Output the (x, y) coordinate of the center of the cell containing the given text.  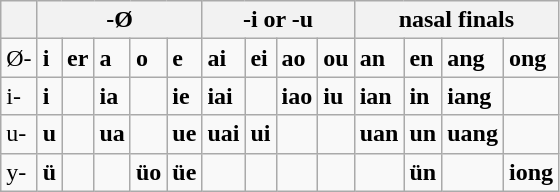
uang (473, 134)
iong (530, 172)
ie (184, 96)
ong (530, 58)
ue (184, 134)
Ø- (19, 58)
ao (297, 58)
ün (423, 172)
iang (473, 96)
üe (184, 172)
u- (19, 134)
an (379, 58)
u (49, 134)
ü (49, 172)
y- (19, 172)
ou (336, 58)
uai (224, 134)
ia (112, 96)
nasal finals (456, 20)
uan (379, 134)
ang (473, 58)
ua (112, 134)
ei (260, 58)
ui (260, 134)
ian (379, 96)
e (184, 58)
-i or -u (278, 20)
üo (148, 172)
iai (224, 96)
un (423, 134)
o (148, 58)
er (78, 58)
in (423, 96)
iao (297, 96)
en (423, 58)
ai (224, 58)
iu (336, 96)
-Ø (120, 20)
i- (19, 96)
a (112, 58)
